Capture the cell that displays the provided text and extract its [x, y] central coordinate. 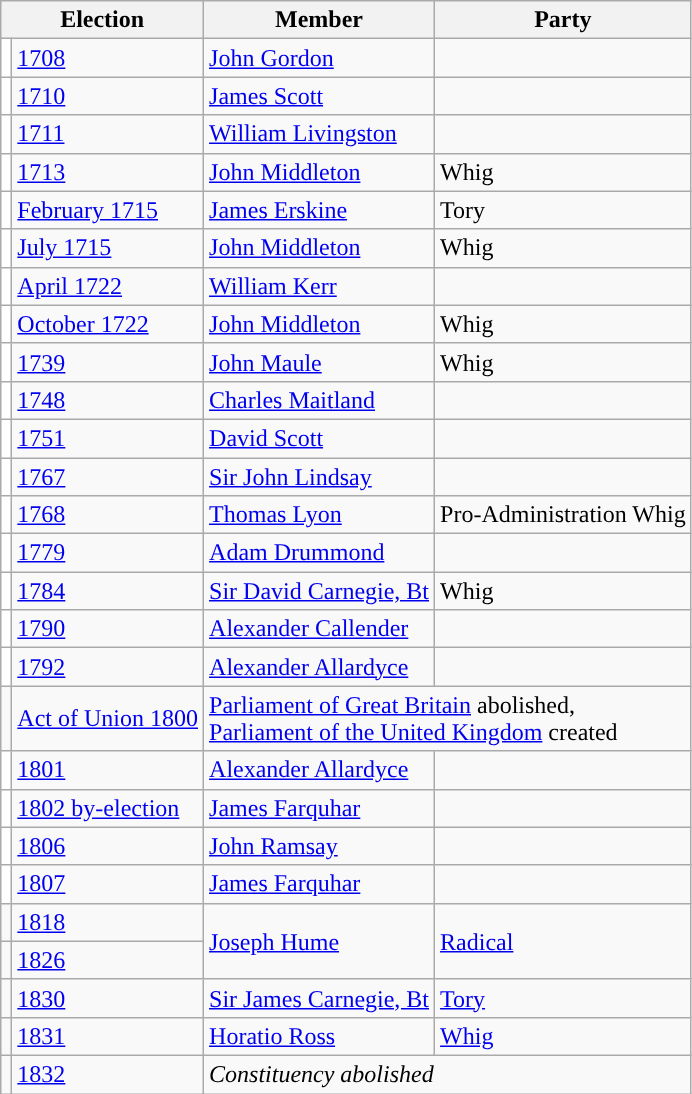
July 1715 [108, 248]
David Scott [320, 438]
Pro-Administration Whig [564, 515]
1768 [108, 515]
Sir John Lindsay [320, 477]
1801 [108, 770]
James Erskine [320, 210]
Member [320, 20]
Horatio Ross [320, 1036]
1831 [108, 1036]
1826 [108, 960]
1830 [108, 998]
1807 [108, 884]
1802 by-election [108, 808]
1792 [108, 667]
Adam Drummond [320, 553]
John Ramsay [320, 846]
James Scott [320, 96]
1748 [108, 400]
1790 [108, 629]
1806 [108, 846]
Sir David Carnegie, Bt [320, 591]
April 1722 [108, 286]
William Kerr [320, 286]
1713 [108, 172]
Act of Union 1800 [108, 718]
1711 [108, 134]
Election [102, 20]
1818 [108, 922]
1767 [108, 477]
1739 [108, 362]
1710 [108, 96]
1832 [108, 1074]
Charles Maitland [320, 400]
February 1715 [108, 210]
Radical [564, 941]
John Gordon [320, 58]
John Maule [320, 362]
1779 [108, 553]
Thomas Lyon [320, 515]
Party [564, 20]
1784 [108, 591]
October 1722 [108, 324]
Joseph Hume [320, 941]
Sir James Carnegie, Bt [320, 998]
William Livingston [320, 134]
Parliament of Great Britain abolished,Parliament of the United Kingdom created [448, 718]
1708 [108, 58]
Constituency abolished [448, 1074]
1751 [108, 438]
Alexander Callender [320, 629]
